Search for the cell housing the specified text and yield its [X, Y] center coordinate. 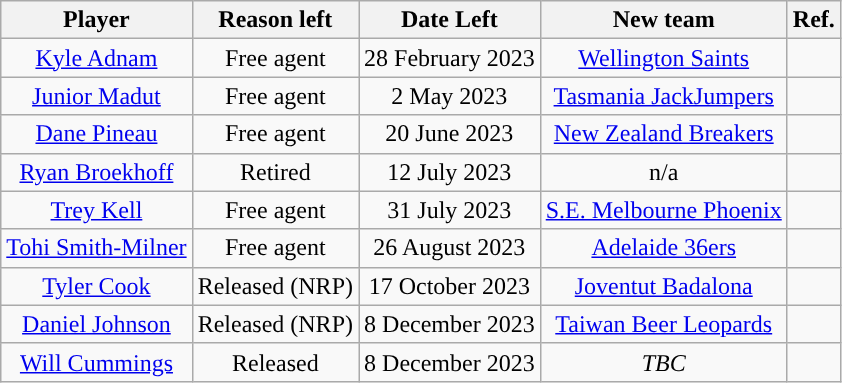
31 July 2023 [449, 210]
Junior Madut [96, 96]
Daniel Johnson [96, 324]
n/a [664, 172]
Kyle Adnam [96, 58]
Ref. [814, 20]
17 October 2023 [449, 286]
Reason left [275, 20]
Ryan Broekhoff [96, 172]
Will Cummings [96, 362]
Player [96, 20]
Joventut Badalona [664, 286]
Date Left [449, 20]
Taiwan Beer Leopards [664, 324]
12 July 2023 [449, 172]
26 August 2023 [449, 248]
Trey Kell [96, 210]
S.E. Melbourne Phoenix [664, 210]
Retired [275, 172]
28 February 2023 [449, 58]
New team [664, 20]
Tyler Cook [96, 286]
Released [275, 362]
Dane Pineau [96, 134]
2 May 2023 [449, 96]
Tohi Smith-Milner [96, 248]
Wellington Saints [664, 58]
New Zealand Breakers [664, 134]
TBC [664, 362]
Tasmania JackJumpers [664, 96]
20 June 2023 [449, 134]
Adelaide 36ers [664, 248]
